Locate the cell with the specified text and output its (X, Y) center coordinate. 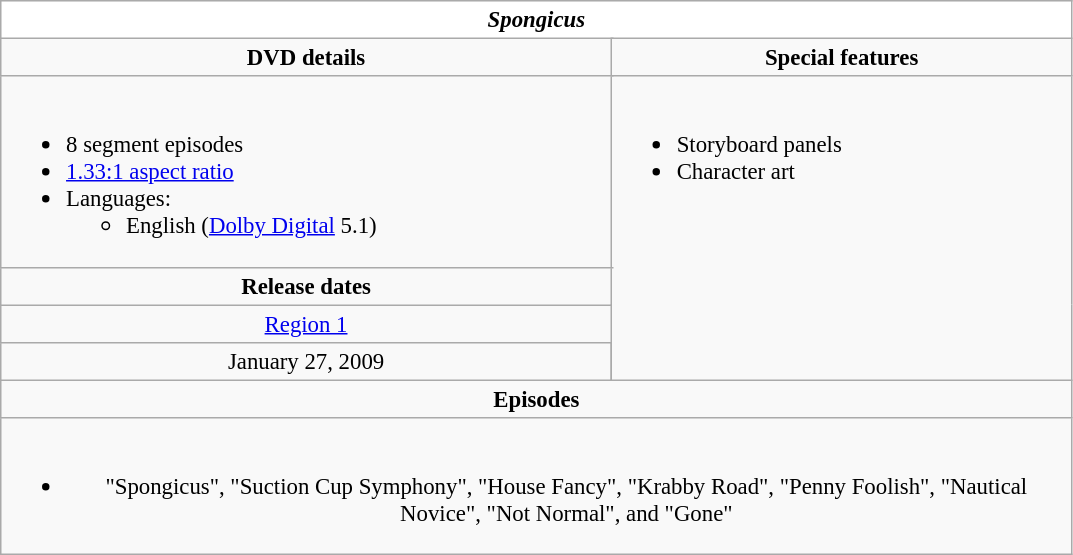
Release dates (306, 286)
Special features (842, 58)
January 27, 2009 (306, 361)
"Spongicus", "Suction Cup Symphony", "House Fancy", "Krabby Road", "Penny Foolish", "Nautical Novice", "Not Normal", and "Gone" (536, 486)
Spongicus (536, 20)
Region 1 (306, 324)
DVD details (306, 58)
8 segment episodes1.33:1 aspect ratioLanguages:English (Dolby Digital 5.1) (306, 172)
Episodes (536, 399)
Storyboard panelsCharacter art (842, 228)
